For the text-containing cell, return its midpoint in (X, Y) coordinate format. 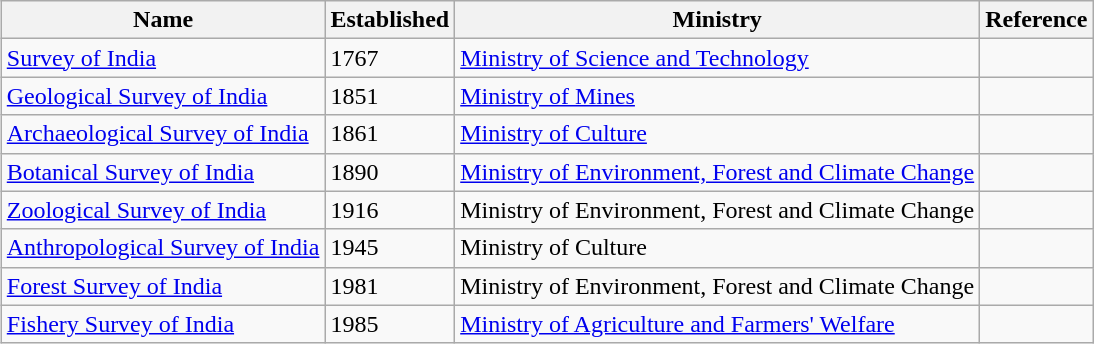
Forest Survey of India (163, 286)
Zoological Survey of India (163, 210)
Ministry of Science and Technology (718, 58)
1861 (390, 134)
Established (390, 20)
1767 (390, 58)
Botanical Survey of India (163, 172)
1985 (390, 324)
Ministry of Agriculture and Farmers' Welfare (718, 324)
Archaeological Survey of India (163, 134)
1945 (390, 248)
Fishery Survey of India (163, 324)
1851 (390, 96)
Geological Survey of India (163, 96)
Ministry (718, 20)
Reference (1036, 20)
1916 (390, 210)
Survey of India (163, 58)
Anthropological Survey of India (163, 248)
Ministry of Mines (718, 96)
Name (163, 20)
1981 (390, 286)
1890 (390, 172)
